Capture the cell that displays the provided text and extract its (X, Y) central coordinate. 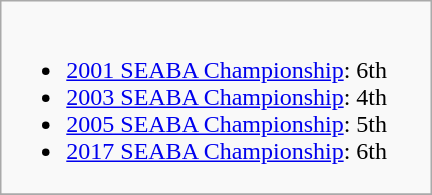
2001 SEABA Championship: 6th2003 SEABA Championship: 4th2005 SEABA Championship: 5th2017 SEABA Championship: 6th (216, 98)
